Capture the cell that displays the provided text and extract its [x, y] central coordinate. 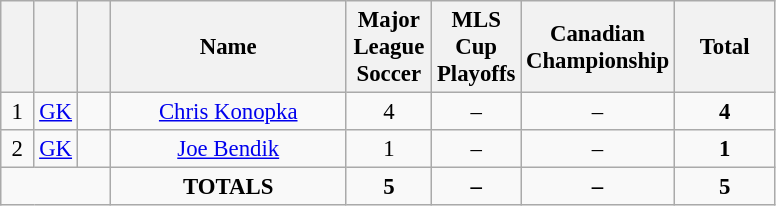
Canadian Championship [598, 47]
Chris Konopka [228, 112]
Joe Bendik [228, 149]
MLS Cup Playoffs [476, 47]
Major League Soccer [389, 47]
2 [18, 149]
TOTALS [228, 187]
Total [724, 47]
Name [228, 47]
